For the text-containing cell, return its midpoint in [X, Y] coordinate format. 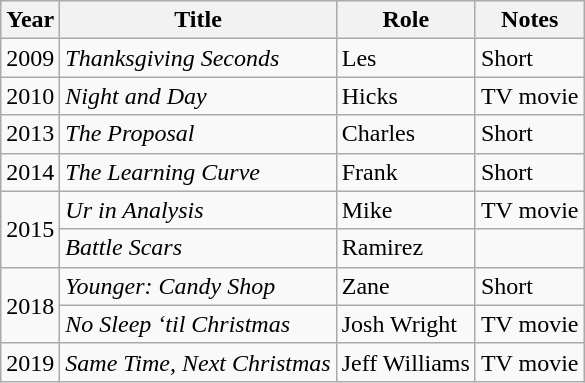
Ur in Analysis [198, 210]
2013 [30, 134]
Jeff Williams [406, 362]
Zane [406, 286]
2014 [30, 172]
2009 [30, 58]
Hicks [406, 96]
Notes [530, 20]
Les [406, 58]
2019 [30, 362]
Title [198, 20]
Thanksgiving Seconds [198, 58]
Year [30, 20]
Charles [406, 134]
Younger: Candy Shop [198, 286]
Same Time, Next Christmas [198, 362]
2010 [30, 96]
2018 [30, 305]
Mike [406, 210]
No Sleep ‘til Christmas [198, 324]
Frank [406, 172]
Josh Wright [406, 324]
Role [406, 20]
Night and Day [198, 96]
Battle Scars [198, 248]
Ramirez [406, 248]
The Learning Curve [198, 172]
2015 [30, 229]
The Proposal [198, 134]
